Determine the [x, y] coordinate at the center of the cell enclosing the given text.  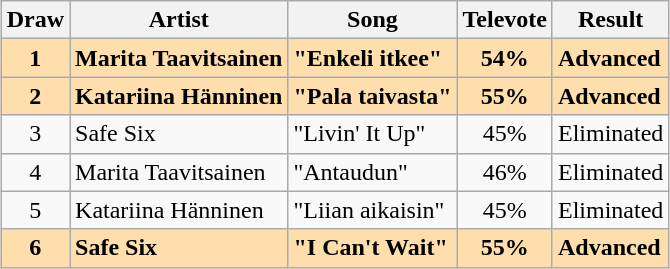
3 [35, 134]
2 [35, 96]
"I Can't Wait" [372, 248]
"Pala taivasta" [372, 96]
Result [610, 20]
Draw [35, 20]
"Antaudun" [372, 172]
"Livin' It Up" [372, 134]
"Liian aikaisin" [372, 210]
5 [35, 210]
4 [35, 172]
Song [372, 20]
6 [35, 248]
46% [504, 172]
Artist [179, 20]
Televote [504, 20]
54% [504, 58]
1 [35, 58]
"Enkeli itkee" [372, 58]
